Detect which cell encompasses the target text, then output its [X, Y] center coordinate. 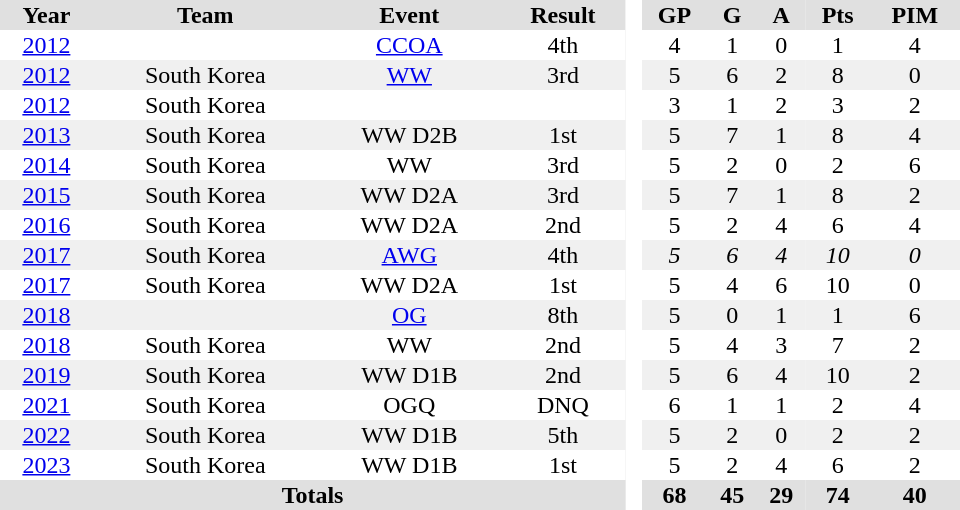
CCOA [410, 45]
OGQ [410, 405]
DNQ [563, 405]
5th [563, 435]
Event [410, 15]
68 [674, 495]
Result [563, 15]
2019 [46, 375]
WW D2B [410, 135]
Year [46, 15]
2014 [46, 165]
AWG [410, 255]
40 [914, 495]
45 [732, 495]
OG [410, 315]
GP [674, 15]
G [732, 15]
2013 [46, 135]
Team [206, 15]
2016 [46, 225]
2021 [46, 405]
2022 [46, 435]
PIM [914, 15]
2023 [46, 465]
Totals [312, 495]
A [782, 15]
Pts [838, 15]
29 [782, 495]
8th [563, 315]
2015 [46, 195]
74 [838, 495]
